Return the (X, Y) coordinate for the center point of the cell that contains the specified text.  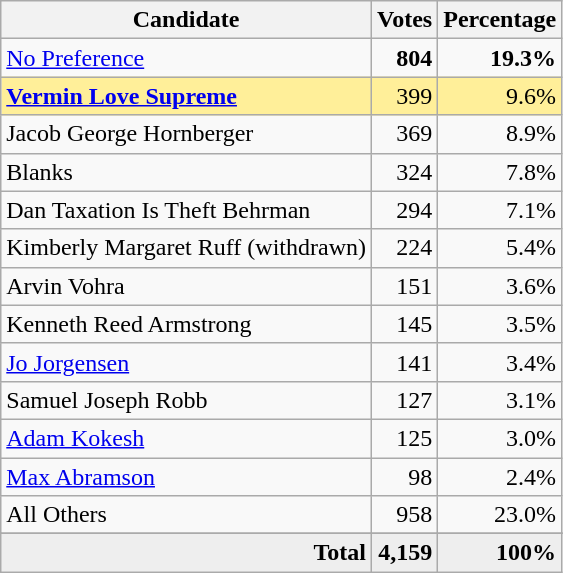
Samuel Joseph Robb (186, 400)
23.0% (500, 515)
3.5% (500, 324)
Blanks (186, 172)
3.6% (500, 286)
Jo Jorgensen (186, 362)
Kimberly Margaret Ruff (withdrawn) (186, 248)
100% (500, 553)
127 (405, 400)
224 (405, 248)
7.1% (500, 210)
Max Abramson (186, 477)
9.6% (500, 96)
294 (405, 210)
Dan Taxation Is Theft Behrman (186, 210)
8.9% (500, 134)
125 (405, 438)
369 (405, 134)
4,159 (405, 553)
Vermin Love Supreme (186, 96)
324 (405, 172)
19.3% (500, 58)
98 (405, 477)
Jacob George Hornberger (186, 134)
Candidate (186, 20)
145 (405, 324)
151 (405, 286)
All Others (186, 515)
141 (405, 362)
Percentage (500, 20)
3.1% (500, 400)
No Preference (186, 58)
958 (405, 515)
Arvin Vohra (186, 286)
3.4% (500, 362)
3.0% (500, 438)
5.4% (500, 248)
399 (405, 96)
Total (186, 553)
Kenneth Reed Armstrong (186, 324)
7.8% (500, 172)
Votes (405, 20)
2.4% (500, 477)
Adam Kokesh (186, 438)
804 (405, 58)
